Locate the cell with the specified text and output its [X, Y] center coordinate. 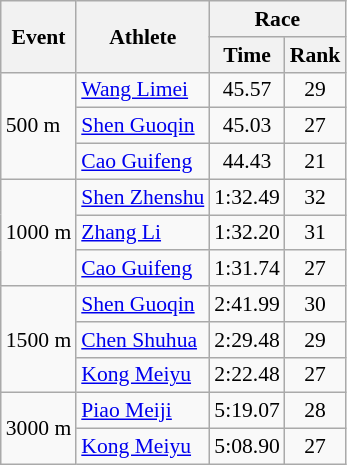
Chen Shuhua [142, 340]
Rank [316, 55]
1500 m [38, 340]
500 m [38, 126]
45.03 [246, 126]
30 [316, 304]
Wang Limei [142, 90]
44.43 [246, 162]
Shen Zhenshu [142, 197]
2:29.48 [246, 340]
Race [277, 19]
45.57 [246, 90]
5:19.07 [246, 411]
Event [38, 36]
Athlete [142, 36]
1:31.74 [246, 269]
Time [246, 55]
32 [316, 197]
1:32.20 [246, 233]
Zhang Li [142, 233]
1000 m [38, 232]
2:22.48 [246, 375]
1:32.49 [246, 197]
2:41.99 [246, 304]
31 [316, 233]
21 [316, 162]
Piao Meiji [142, 411]
3000 m [38, 428]
5:08.90 [246, 447]
28 [316, 411]
